From the cell containing the given text, extract its center point as (X, Y) coordinate. 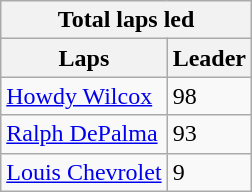
Laps (84, 58)
Total laps led (126, 20)
9 (209, 172)
98 (209, 96)
Louis Chevrolet (84, 172)
93 (209, 134)
Leader (209, 58)
Howdy Wilcox (84, 96)
Ralph DePalma (84, 134)
